Extract the (X, Y) coordinate from the center of the cell holding the provided text.  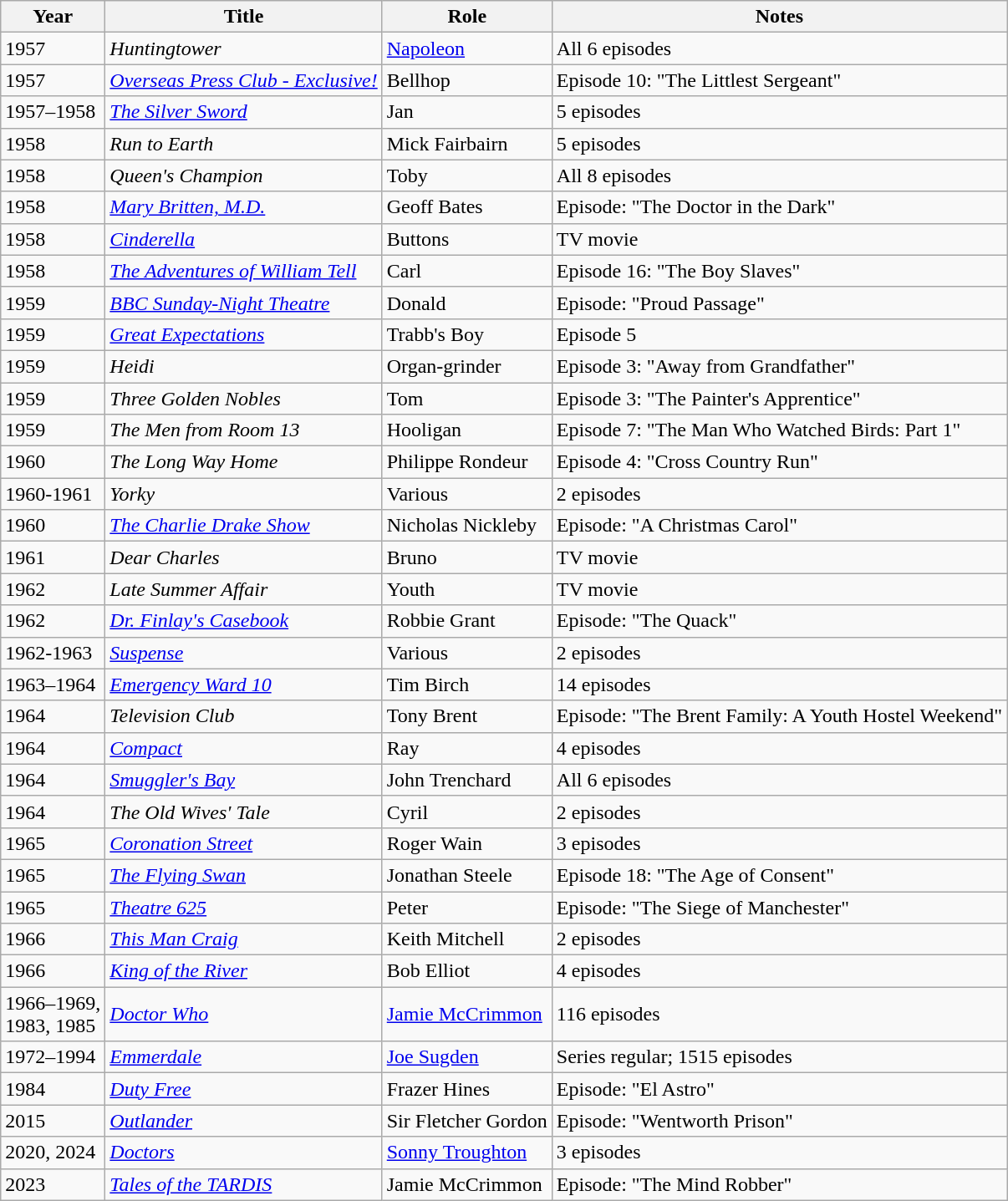
Bellhop (466, 80)
Episode: "Proud Passage" (779, 303)
BBC Sunday-Night Theatre (244, 303)
Bruno (466, 557)
1957–1958 (53, 112)
2023 (53, 1184)
Tony Brent (466, 716)
Roger Wain (466, 843)
Sonny Troughton (466, 1153)
2015 (53, 1121)
116 episodes (779, 1015)
Three Golden Nobles (244, 399)
Jan (466, 112)
Sir Fletcher Gordon (466, 1121)
1962-1963 (53, 653)
This Man Craig (244, 939)
Toby (466, 176)
14 episodes (779, 684)
Episode 4: "Cross Country Run" (779, 462)
Doctor Who (244, 1015)
Emergency Ward 10 (244, 684)
1972–1994 (53, 1057)
Role (466, 17)
All 8 episodes (779, 176)
Nicholas Nickleby (466, 526)
Series regular; 1515 episodes (779, 1057)
Run to Earth (244, 144)
Ray (466, 748)
Mary Britten, M.D. (244, 207)
Robbie Grant (466, 621)
Tom (466, 399)
Youth (466, 589)
Title (244, 17)
Organ-grinder (466, 366)
Frazer Hines (466, 1089)
Dear Charles (244, 557)
1961 (53, 557)
Smuggler's Bay (244, 780)
Doctors (244, 1153)
Huntingtower (244, 48)
1966–1969, 1983, 1985 (53, 1015)
Jonathan Steele (466, 875)
Compact (244, 748)
Overseas Press Club - Exclusive! (244, 80)
Television Club (244, 716)
Carl (466, 271)
Episode: "Wentworth Prison" (779, 1121)
Episode: "The Doctor in the Dark" (779, 207)
1984 (53, 1089)
The Silver Sword (244, 112)
1963–1964 (53, 684)
Tim Birch (466, 684)
Episode: "The Siege of Manchester" (779, 907)
Dr. Finlay's Casebook (244, 621)
Duty Free (244, 1089)
Episode: "The Quack" (779, 621)
Philippe Rondeur (466, 462)
Mick Fairbairn (466, 144)
Outlander (244, 1121)
The Adventures of William Tell (244, 271)
The Charlie Drake Show (244, 526)
The Long Way Home (244, 462)
Theatre 625 (244, 907)
2020, 2024 (53, 1153)
Episode 10: "The Littlest Sergeant" (779, 80)
The Old Wives' Tale (244, 812)
Napoleon (466, 48)
1960-1961 (53, 494)
Cinderella (244, 239)
Episode 3: "Away from Grandfather" (779, 366)
Queen's Champion (244, 176)
Yorky (244, 494)
Episode 18: "The Age of Consent" (779, 875)
Episode: "The Brent Family: A Youth Hostel Weekend" (779, 716)
Keith Mitchell (466, 939)
Hooligan (466, 430)
Suspense (244, 653)
Emmerdale (244, 1057)
Episode 7: "The Man Who Watched Birds: Part 1" (779, 430)
Donald (466, 303)
Joe Sugden (466, 1057)
Tales of the TARDIS (244, 1184)
Episode 3: "The Painter's Apprentice" (779, 399)
Late Summer Affair (244, 589)
Heidi (244, 366)
The Men from Room 13 (244, 430)
Episode 5 (779, 334)
John Trenchard (466, 780)
The Flying Swan (244, 875)
Bob Elliot (466, 971)
Coronation Street (244, 843)
Episode: "El Astro" (779, 1089)
Notes (779, 17)
Great Expectations (244, 334)
Trabb's Boy (466, 334)
King of the River (244, 971)
Year (53, 17)
Cyril (466, 812)
Episode: "The Mind Robber" (779, 1184)
Episode: "A Christmas Carol" (779, 526)
Episode 16: "The Boy Slaves" (779, 271)
Geoff Bates (466, 207)
Buttons (466, 239)
Peter (466, 907)
